Determine the [X, Y] coordinate at the center of the cell enclosing the given text.  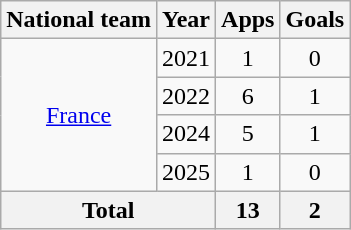
Apps [248, 20]
National team [79, 20]
2024 [186, 134]
2 [315, 210]
13 [248, 210]
5 [248, 134]
6 [248, 96]
2021 [186, 58]
Total [108, 210]
2025 [186, 172]
Goals [315, 20]
2022 [186, 96]
France [79, 115]
Year [186, 20]
